Return (X, Y) of the center of cell containing provided text 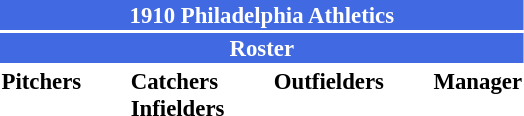
1910 Philadelphia Athletics (262, 15)
Roster (262, 48)
